Return [X, Y] of the center of cell containing provided text 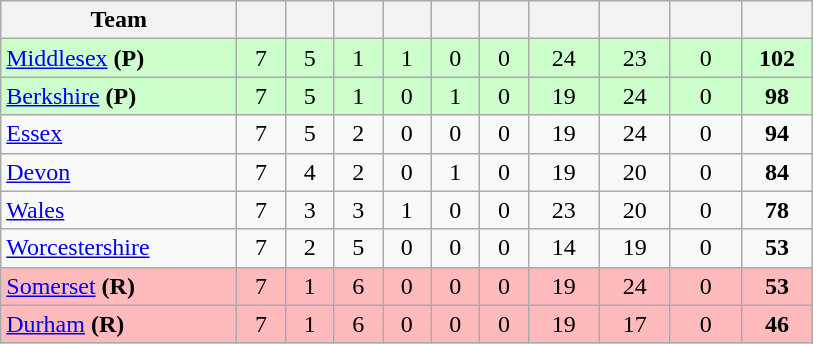
Worcestershire [119, 248]
Essex [119, 134]
Team [119, 20]
Durham (R) [119, 324]
Somerset (R) [119, 286]
98 [776, 96]
Wales [119, 210]
102 [776, 58]
46 [776, 324]
Devon [119, 172]
84 [776, 172]
Middlesex (P) [119, 58]
94 [776, 134]
14 [564, 248]
4 [310, 172]
17 [634, 324]
Berkshire (P) [119, 96]
78 [776, 210]
